For the text-containing cell, return its midpoint in (X, Y) coordinate format. 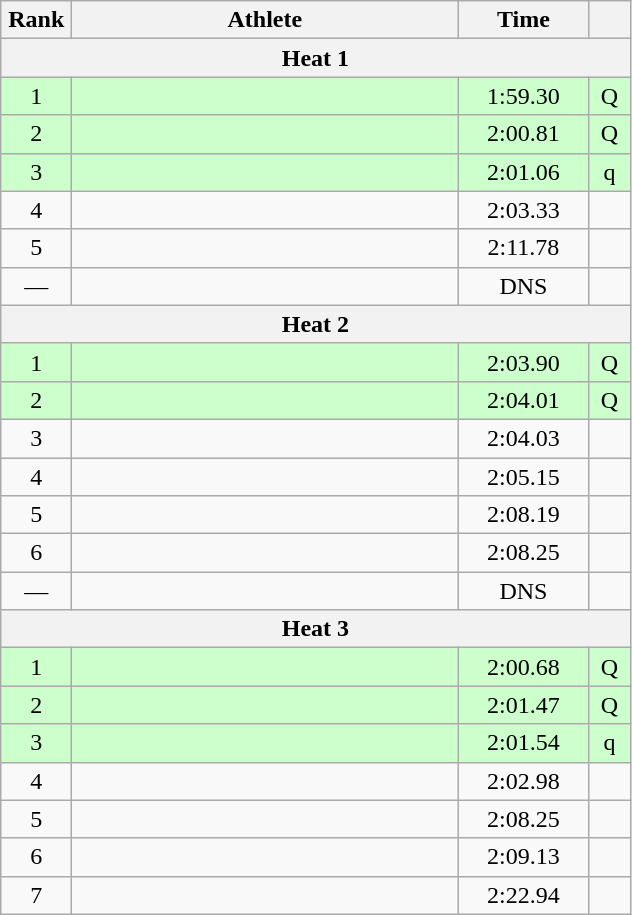
Rank (36, 20)
2:11.78 (524, 248)
2:01.47 (524, 705)
Athlete (265, 20)
2:01.06 (524, 172)
2:03.90 (524, 362)
Heat 2 (316, 324)
2:22.94 (524, 895)
2:00.68 (524, 667)
2:01.54 (524, 743)
Time (524, 20)
2:00.81 (524, 134)
2:03.33 (524, 210)
2:09.13 (524, 857)
2:04.03 (524, 438)
1:59.30 (524, 96)
2:02.98 (524, 781)
Heat 3 (316, 629)
Heat 1 (316, 58)
2:08.19 (524, 515)
7 (36, 895)
2:05.15 (524, 477)
2:04.01 (524, 400)
